Locate the cell with the specified text and output its (X, Y) center coordinate. 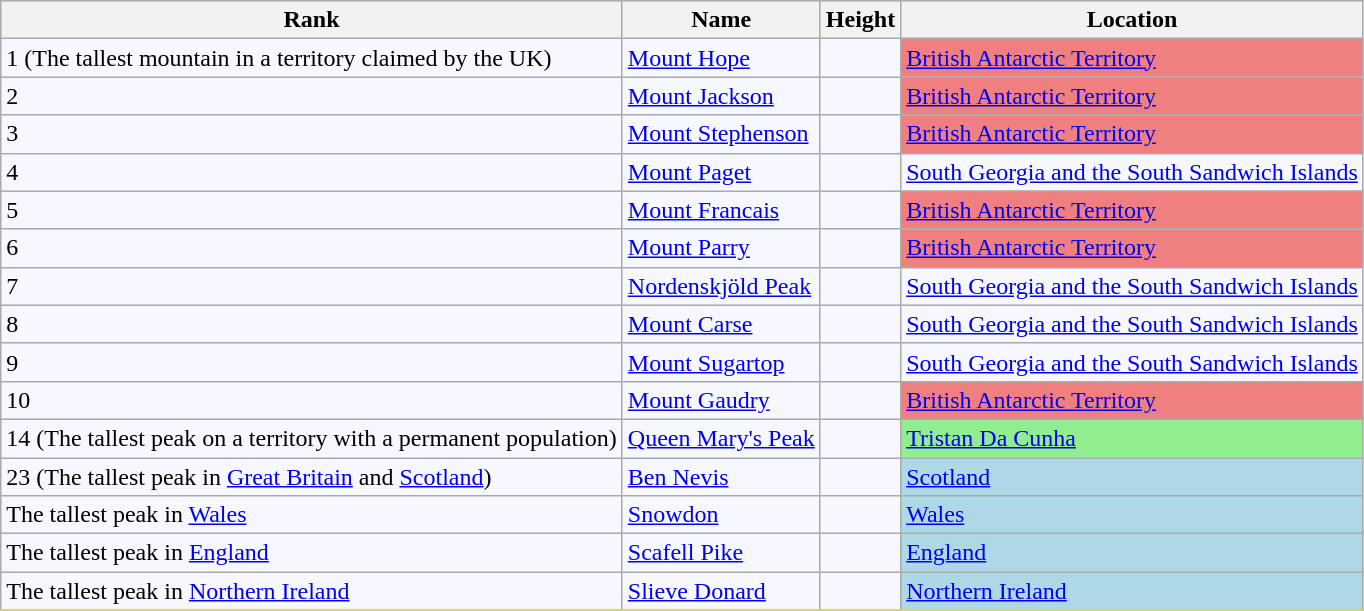
Mount Paget (721, 172)
Slieve Donard (721, 591)
Scotland (1132, 477)
The tallest peak in England (312, 553)
Location (1132, 20)
England (1132, 553)
Mount Hope (721, 58)
Scafell Pike (721, 553)
Queen Mary's Peak (721, 438)
14 (The tallest peak on a territory with a permanent population) (312, 438)
10 (312, 400)
Mount Jackson (721, 96)
Mount Francais (721, 210)
4 (312, 172)
Rank (312, 20)
Mount Sugartop (721, 362)
The tallest peak in Wales (312, 515)
Snowdon (721, 515)
2 (312, 96)
9 (312, 362)
Ben Nevis (721, 477)
Name (721, 20)
5 (312, 210)
7 (312, 286)
Mount Stephenson (721, 134)
8 (312, 324)
23 (The tallest peak in Great Britain and Scotland) (312, 477)
Northern Ireland (1132, 591)
Tristan Da Cunha (1132, 438)
Height (860, 20)
Mount Parry (721, 248)
Mount Carse (721, 324)
The tallest peak in Northern Ireland (312, 591)
6 (312, 248)
Wales (1132, 515)
Nordenskjöld Peak (721, 286)
Mount Gaudry (721, 400)
3 (312, 134)
1 (The tallest mountain in a territory claimed by the UK) (312, 58)
